Extract the [x, y] coordinate from the center of the cell holding the provided text.  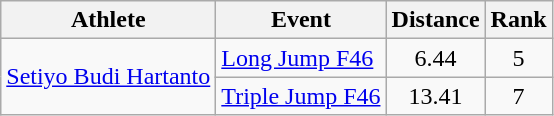
Athlete [108, 20]
5 [518, 58]
7 [518, 96]
Distance [436, 20]
Event [301, 20]
6.44 [436, 58]
13.41 [436, 96]
Rank [518, 20]
Setiyo Budi Hartanto [108, 77]
Triple Jump F46 [301, 96]
Long Jump F46 [301, 58]
